Pinpoint the cell where the given text exists, returning its [X, Y] midpoint coordinate. 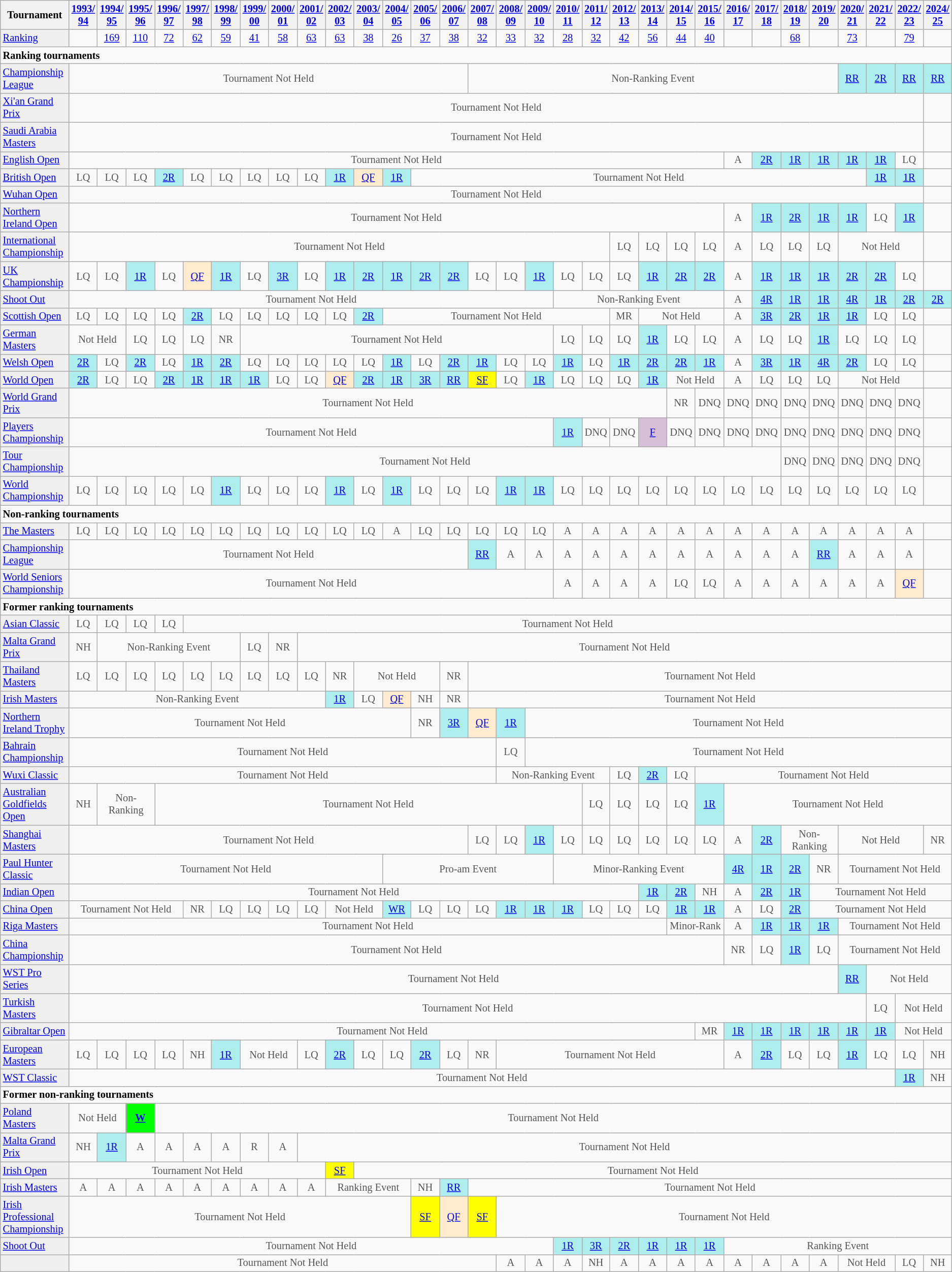
44 [681, 38]
2009/10 [539, 15]
English Open [35, 160]
W [140, 1118]
Thailand Masters [35, 676]
68 [795, 38]
Non-ranking tournaments [476, 514]
Irish Professional Championship [35, 1217]
2004/05 [397, 15]
79 [909, 38]
Turkish Masters [35, 1008]
59 [226, 38]
2021/22 [880, 15]
Asian Classic [35, 624]
International Championship [35, 247]
WST Pro Series [35, 979]
42 [624, 38]
Poland Masters [35, 1118]
2020/21 [852, 15]
R [254, 1147]
2016/17 [738, 15]
World Championship [35, 491]
Gibraltar Open [35, 1031]
2014/15 [681, 15]
110 [140, 38]
Wuxi Classic [35, 775]
Riga Masters [35, 926]
Indian Open [35, 892]
2017/18 [767, 15]
1997/98 [198, 15]
2003/04 [368, 15]
58 [283, 38]
Ranking tournaments [476, 55]
Australian Goldfields Open [35, 804]
2012/13 [624, 15]
German Masters [35, 340]
Minor-Ranking Event [639, 869]
The Masters [35, 531]
Pro-am Event [468, 869]
China Open [35, 909]
1995/96 [140, 15]
2018/19 [795, 15]
62 [198, 38]
Northern Ireland Trophy [35, 723]
2006/07 [454, 15]
28 [568, 38]
F [652, 432]
2002/03 [340, 15]
2010/11 [568, 15]
37 [425, 38]
China Championship [35, 950]
Players Championship [35, 432]
1994/95 [112, 15]
Tour Championship [35, 462]
1993/94 [83, 15]
WR [397, 909]
Xi'an Grand Prix [35, 108]
European Masters [35, 1055]
Former ranking tournaments [476, 607]
40 [709, 38]
Minor-Rank [695, 926]
1998/99 [226, 15]
Bahrain Championship [35, 752]
Former non-ranking tournaments [476, 1095]
2015/16 [709, 15]
73 [852, 38]
World Grand Prix [35, 403]
WST Classic [35, 1078]
Welsh Open [35, 363]
Paul Hunter Classic [35, 869]
Saudi Arabia Masters [35, 137]
Irish Open [35, 1170]
1999/00 [254, 15]
Tournament [35, 15]
World Open [35, 380]
Ranking [35, 38]
Northern Ireland Open [35, 217]
British Open [35, 177]
2000/01 [283, 15]
2013/14 [652, 15]
26 [397, 38]
2022/23 [909, 15]
2001/02 [311, 15]
World Seniors Championship [35, 583]
72 [169, 38]
169 [112, 38]
56 [652, 38]
2005/06 [425, 15]
Wuhan Open [35, 194]
Scottish Open [35, 316]
2019/20 [824, 15]
Shanghai Masters [35, 840]
UK Championship [35, 276]
33 [511, 38]
2008/09 [511, 15]
2024/25 [938, 15]
2007/08 [482, 15]
41 [254, 38]
2011/12 [596, 15]
1996/97 [169, 15]
